Detect which cell encompasses the target text, then output its [x, y] center coordinate. 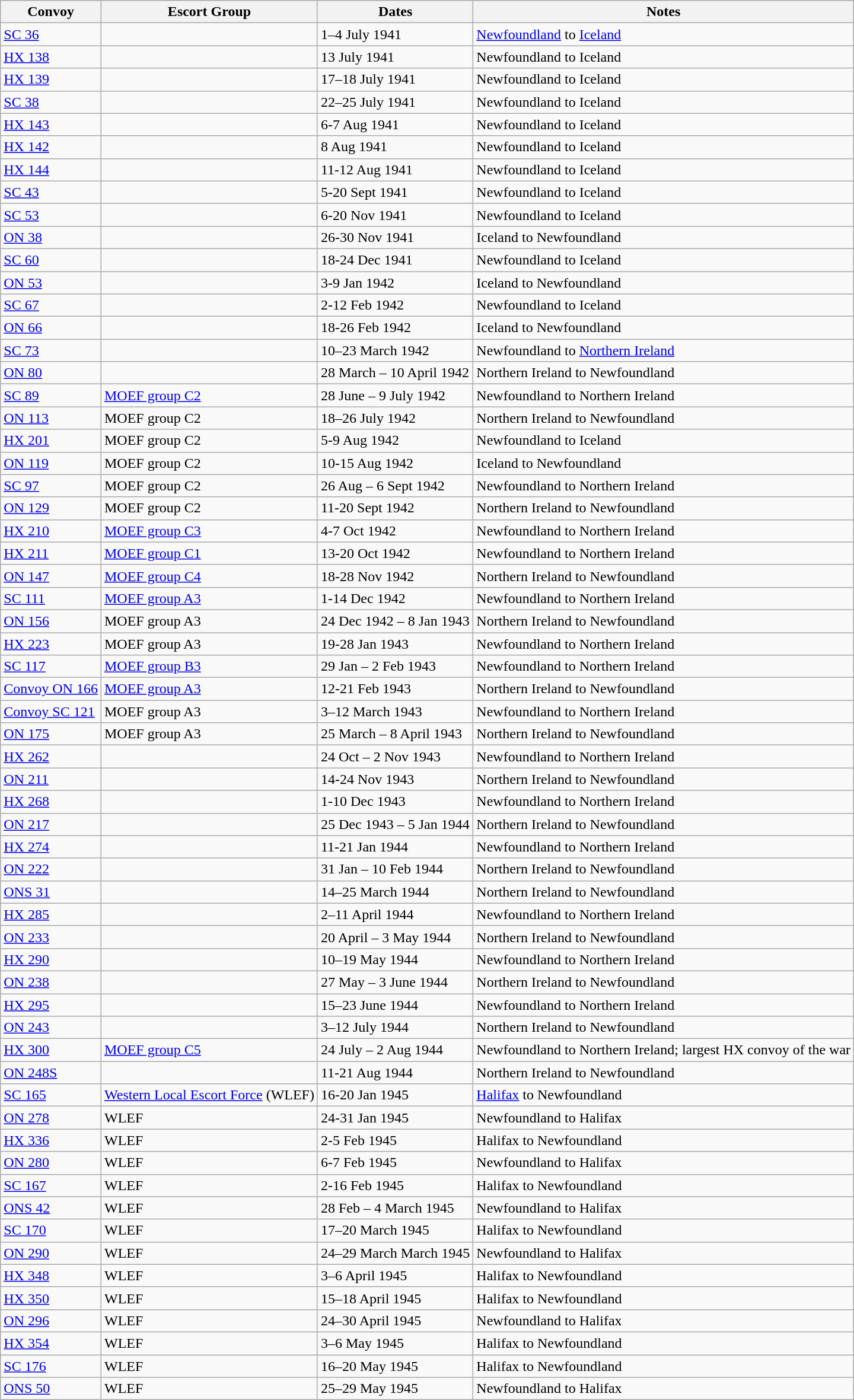
8 Aug 1941 [395, 147]
MOEF group C5 [209, 1050]
19-28 Jan 1943 [395, 643]
10–19 May 1944 [395, 959]
HX 142 [51, 147]
SC 111 [51, 598]
24 Dec 1942 – 8 Jan 1943 [395, 621]
HX 143 [51, 125]
3–12 March 1943 [395, 712]
SC 53 [51, 215]
ON 38 [51, 237]
ON 211 [51, 779]
6-20 Nov 1941 [395, 215]
ON 66 [51, 328]
MOEF group B3 [209, 666]
ON 119 [51, 463]
HX 210 [51, 531]
12-21 Feb 1943 [395, 689]
2-5 Feb 1945 [395, 1140]
Dates [395, 12]
17–18 July 1941 [395, 79]
Convoy [51, 12]
11-21 Aug 1944 [395, 1073]
SC 117 [51, 666]
SC 67 [51, 305]
HX 139 [51, 79]
SC 167 [51, 1185]
5-9 Aug 1942 [395, 441]
1–4 July 1941 [395, 34]
HX 336 [51, 1140]
1-14 Dec 1942 [395, 598]
26 Aug – 6 Sept 1942 [395, 486]
HX 138 [51, 57]
11-12 Aug 1941 [395, 170]
15–18 April 1945 [395, 1298]
ON 113 [51, 418]
24 July – 2 Aug 1944 [395, 1050]
HX 223 [51, 643]
3–12 July 1944 [395, 1028]
ON 296 [51, 1321]
SC 176 [51, 1366]
HX 290 [51, 959]
18-26 Feb 1942 [395, 328]
SC 165 [51, 1095]
SC 89 [51, 396]
ONS 31 [51, 892]
SC 36 [51, 34]
MOEF group C1 [209, 553]
SC 73 [51, 350]
HX 350 [51, 1298]
27 May – 3 June 1944 [395, 982]
3-9 Jan 1942 [395, 283]
SC 43 [51, 192]
18-24 Dec 1941 [395, 260]
2–11 April 1944 [395, 914]
16–20 May 1945 [395, 1366]
25 Dec 1943 – 5 Jan 1944 [395, 824]
10-15 Aug 1942 [395, 463]
10–23 March 1942 [395, 350]
SC 38 [51, 102]
24–29 March March 1945 [395, 1253]
14–25 March 1944 [395, 892]
ON 233 [51, 937]
31 Jan – 10 Feb 1944 [395, 869]
29 Jan – 2 Feb 1943 [395, 666]
SC 97 [51, 486]
28 March – 10 April 1942 [395, 373]
MOEF group C3 [209, 531]
Escort Group [209, 12]
Newfoundland to Northern Ireland; largest HX convoy of the war [664, 1050]
ON 53 [51, 283]
24–30 April 1945 [395, 1321]
ON 80 [51, 373]
HX 201 [51, 441]
5-20 Sept 1941 [395, 192]
ON 248S [51, 1073]
HX 144 [51, 170]
22–25 July 1941 [395, 102]
Convoy ON 166 [51, 689]
ON 129 [51, 508]
17–20 March 1945 [395, 1230]
11-21 Jan 1944 [395, 847]
HX 354 [51, 1343]
ON 238 [51, 982]
Notes [664, 12]
HX 262 [51, 757]
ON 243 [51, 1028]
1-10 Dec 1943 [395, 802]
28 Feb – 4 March 1945 [395, 1208]
ON 156 [51, 621]
24 Oct – 2 Nov 1943 [395, 757]
28 June – 9 July 1942 [395, 396]
3–6 May 1945 [395, 1343]
ON 278 [51, 1118]
18-28 Nov 1942 [395, 576]
HX 348 [51, 1275]
25 March – 8 April 1943 [395, 734]
26-30 Nov 1941 [395, 237]
ON 290 [51, 1253]
ONS 42 [51, 1208]
SC 60 [51, 260]
13-20 Oct 1942 [395, 553]
25–29 May 1945 [395, 1389]
Western Local Escort Force (WLEF) [209, 1095]
MOEF group C4 [209, 576]
HX 285 [51, 914]
4-7 Oct 1942 [395, 531]
HX 268 [51, 802]
2-12 Feb 1942 [395, 305]
24-31 Jan 1945 [395, 1118]
18–26 July 1942 [395, 418]
3–6 April 1945 [395, 1275]
6-7 Feb 1945 [395, 1163]
ON 175 [51, 734]
HX 295 [51, 1005]
14-24 Nov 1943 [395, 779]
SC 170 [51, 1230]
16-20 Jan 1945 [395, 1095]
ON 280 [51, 1163]
HX 211 [51, 553]
11-20 Sept 1942 [395, 508]
20 April – 3 May 1944 [395, 937]
ON 222 [51, 869]
HX 300 [51, 1050]
ON 147 [51, 576]
2-16 Feb 1945 [395, 1185]
HX 274 [51, 847]
6-7 Aug 1941 [395, 125]
13 July 1941 [395, 57]
ON 217 [51, 824]
Convoy SC 121 [51, 712]
ONS 50 [51, 1389]
15–23 June 1944 [395, 1005]
